Identify which cell holds the provided text, then report its (X, Y) central coordinate. 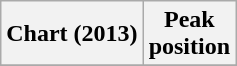
Chart (2013) (72, 34)
Peakposition (189, 34)
